Find where the given text appears and provide that cell's center as [x, y] coordinate. 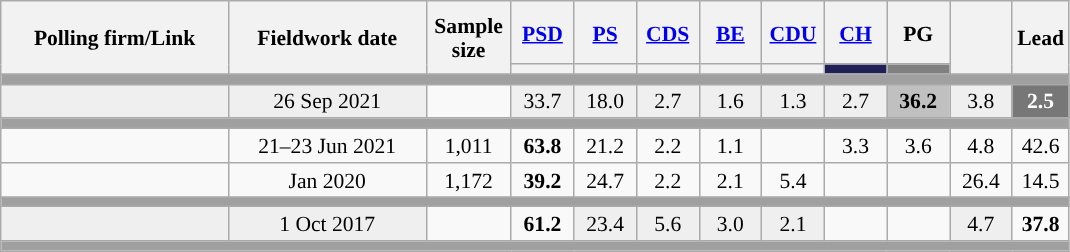
5.6 [668, 224]
3.8 [982, 101]
PSD [542, 32]
21.2 [606, 146]
CH [856, 32]
4.7 [982, 224]
3.3 [856, 146]
1.3 [794, 101]
Lead [1040, 38]
Polling firm/Link [115, 38]
23.4 [606, 224]
2.5 [1040, 101]
14.5 [1040, 180]
39.2 [542, 180]
1,011 [468, 146]
61.2 [542, 224]
26 Sep 2021 [327, 101]
21–23 Jun 2021 [327, 146]
37.8 [1040, 224]
CDU [794, 32]
BE [730, 32]
4.8 [982, 146]
Jan 2020 [327, 180]
PG [918, 32]
1,172 [468, 180]
5.4 [794, 180]
18.0 [606, 101]
63.8 [542, 146]
Sample size [468, 38]
3.6 [918, 146]
1.1 [730, 146]
1.6 [730, 101]
36.2 [918, 101]
24.7 [606, 180]
26.4 [982, 180]
33.7 [542, 101]
Fieldwork date [327, 38]
PS [606, 32]
CDS [668, 32]
3.0 [730, 224]
1 Oct 2017 [327, 224]
42.6 [1040, 146]
